Return [X, Y] of the center of cell containing provided text 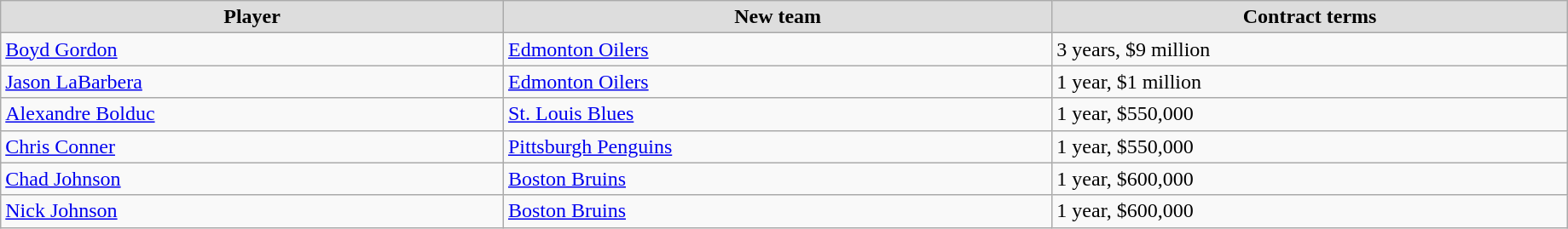
Chris Conner [252, 146]
Nick Johnson [252, 211]
St. Louis Blues [778, 114]
Boyd Gordon [252, 49]
Pittsburgh Penguins [778, 146]
1 year, $1 million [1310, 82]
Contract terms [1310, 17]
Player [252, 17]
New team [778, 17]
Jason LaBarbera [252, 82]
3 years, $9 million [1310, 49]
Chad Johnson [252, 179]
Alexandre Bolduc [252, 114]
